Pinpoint the cell where the given text exists, returning its [X, Y] midpoint coordinate. 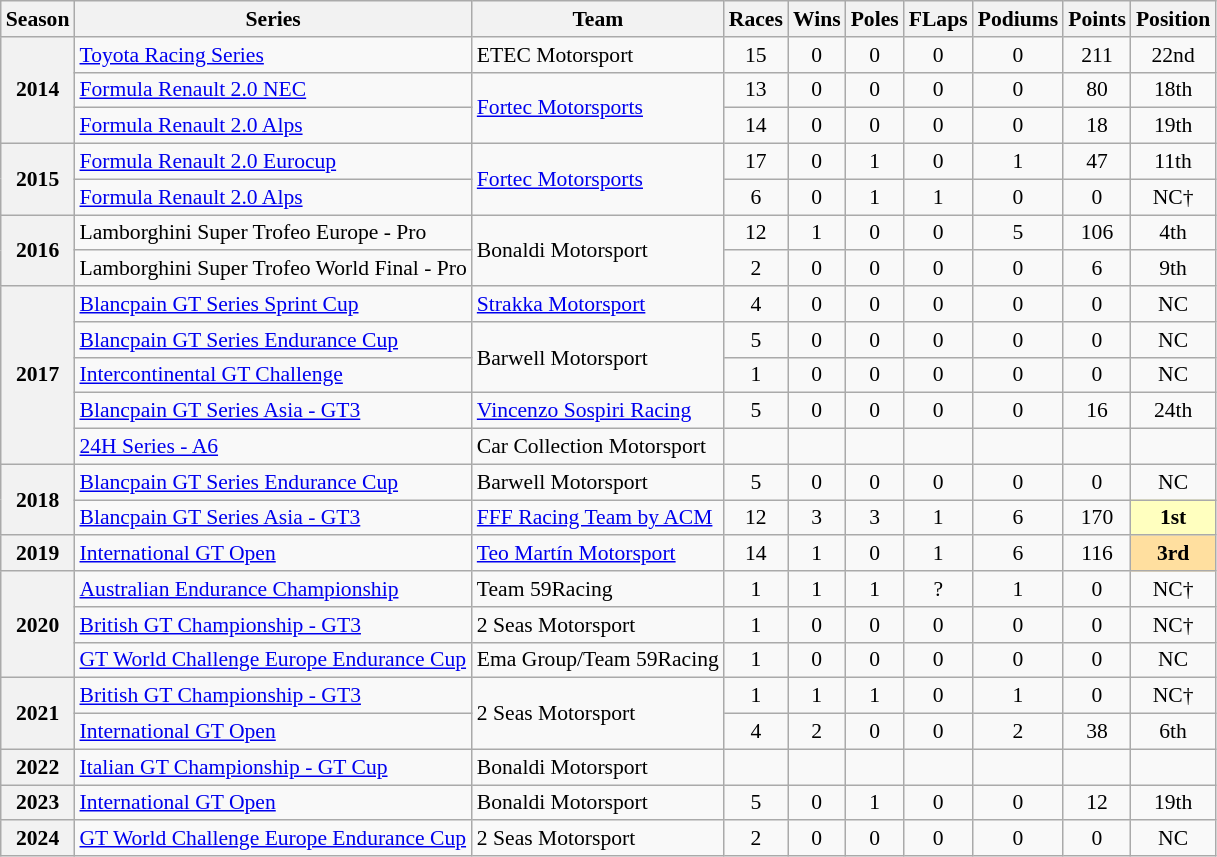
Car Collection Motorsport [598, 447]
Formula Renault 2.0 Eurocup [272, 162]
FFF Racing Team by ACM [598, 518]
ETEC Motorsport [598, 55]
Strakka Motorsport [598, 304]
211 [1097, 55]
24H Series - A6 [272, 447]
80 [1097, 90]
4th [1173, 233]
Poles [875, 19]
13 [756, 90]
9th [1173, 269]
2016 [38, 250]
? [938, 589]
17 [756, 162]
Blancpain GT Series Sprint Cup [272, 304]
38 [1097, 732]
2019 [38, 554]
170 [1097, 518]
Series [272, 19]
106 [1097, 233]
2018 [38, 500]
3rd [1173, 554]
47 [1097, 162]
Vincenzo Sospiri Racing [598, 411]
Teo Martín Motorsport [598, 554]
Wins [817, 19]
2024 [38, 839]
15 [756, 55]
22nd [1173, 55]
Italian GT Championship - GT Cup [272, 767]
16 [1097, 411]
2017 [38, 375]
Races [756, 19]
Points [1097, 19]
Ema Group/Team 59Racing [598, 660]
18 [1097, 126]
2020 [38, 624]
6th [1173, 732]
2023 [38, 803]
1st [1173, 518]
2021 [38, 714]
Intercontinental GT Challenge [272, 375]
FLaps [938, 19]
Toyota Racing Series [272, 55]
Lamborghini Super Trofeo World Final - Pro [272, 269]
Team 59Racing [598, 589]
Lamborghini Super Trofeo Europe - Pro [272, 233]
Formula Renault 2.0 NEC [272, 90]
Team [598, 19]
18th [1173, 90]
24th [1173, 411]
Podiums [1018, 19]
Australian Endurance Championship [272, 589]
11th [1173, 162]
2022 [38, 767]
116 [1097, 554]
Season [38, 19]
2015 [38, 180]
Position [1173, 19]
2014 [38, 90]
